Return the (X, Y) coordinate for the center point of the cell that contains the specified text.  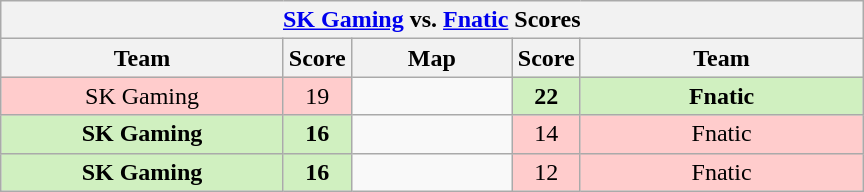
19 (317, 96)
Map (432, 58)
22 (546, 96)
14 (546, 134)
12 (546, 172)
SK Gaming vs. Fnatic Scores (432, 20)
